Return the (x, y) coordinate for the center point of the cell that contains the specified text.  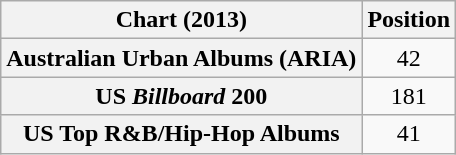
Position (409, 20)
US Billboard 200 (182, 96)
Chart (2013) (182, 20)
Australian Urban Albums (ARIA) (182, 58)
181 (409, 96)
42 (409, 58)
41 (409, 134)
US Top R&B/Hip-Hop Albums (182, 134)
